Find where the given text appears and provide that cell's center as [X, Y] coordinate. 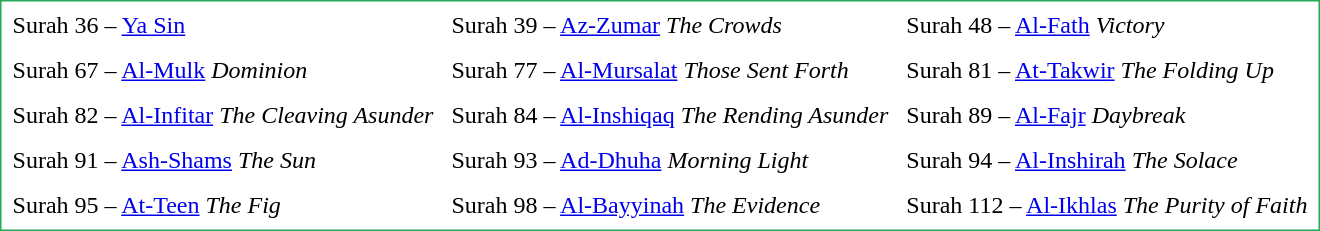
Surah 112 – Al-Ikhlas The Purity of Faith [1107, 205]
Surah 39 – Az-Zumar The Crowds [670, 25]
Surah 98 – Al-Bayyinah The Evidence [670, 205]
Surah 82 – Al-Infitar The Cleaving Asunder [223, 115]
Surah 93 – Ad-Dhuha Morning Light [670, 161]
Surah 77 – Al-Mursalat Those Sent Forth [670, 71]
Surah 81 – At-Takwir The Folding Up [1107, 71]
Surah 91 – Ash-Shams The Sun [223, 161]
Surah 94 – Al-Inshirah The Solace [1107, 161]
Surah 36 – Ya Sin [223, 25]
Surah 84 – Al-Inshiqaq The Rending Asunder [670, 115]
Surah 48 – Al-Fath Victory [1107, 25]
Surah 95 – At-Teen The Fig [223, 205]
Surah 89 – Al-Fajr Daybreak [1107, 115]
Surah 67 – Al-Mulk Dominion [223, 71]
